Return (X, Y) of the center of cell containing provided text 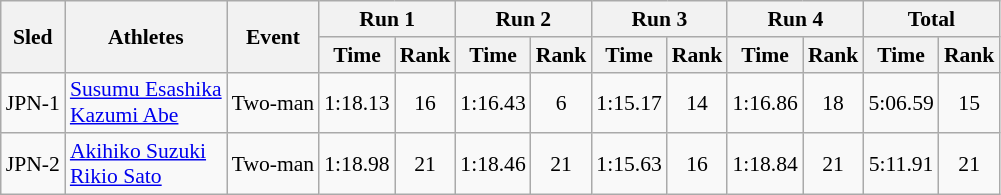
JPN-2 (33, 164)
5:11.91 (900, 164)
6 (562, 102)
1:18.46 (492, 164)
15 (970, 102)
Susumu EsashikaKazumi Abe (146, 102)
Akihiko SuzukiRikio Sato (146, 164)
Run 3 (659, 19)
1:15.63 (628, 164)
1:16.86 (764, 102)
1:18.13 (356, 102)
1:18.98 (356, 164)
JPN-1 (33, 102)
Run 2 (523, 19)
Athletes (146, 36)
Run 1 (387, 19)
14 (698, 102)
Run 4 (795, 19)
5:06.59 (900, 102)
1:15.17 (628, 102)
Sled (33, 36)
Total (931, 19)
18 (834, 102)
1:18.84 (764, 164)
1:16.43 (492, 102)
Event (274, 36)
